Determine the [x, y] coordinate at the center of the cell enclosing the given text.  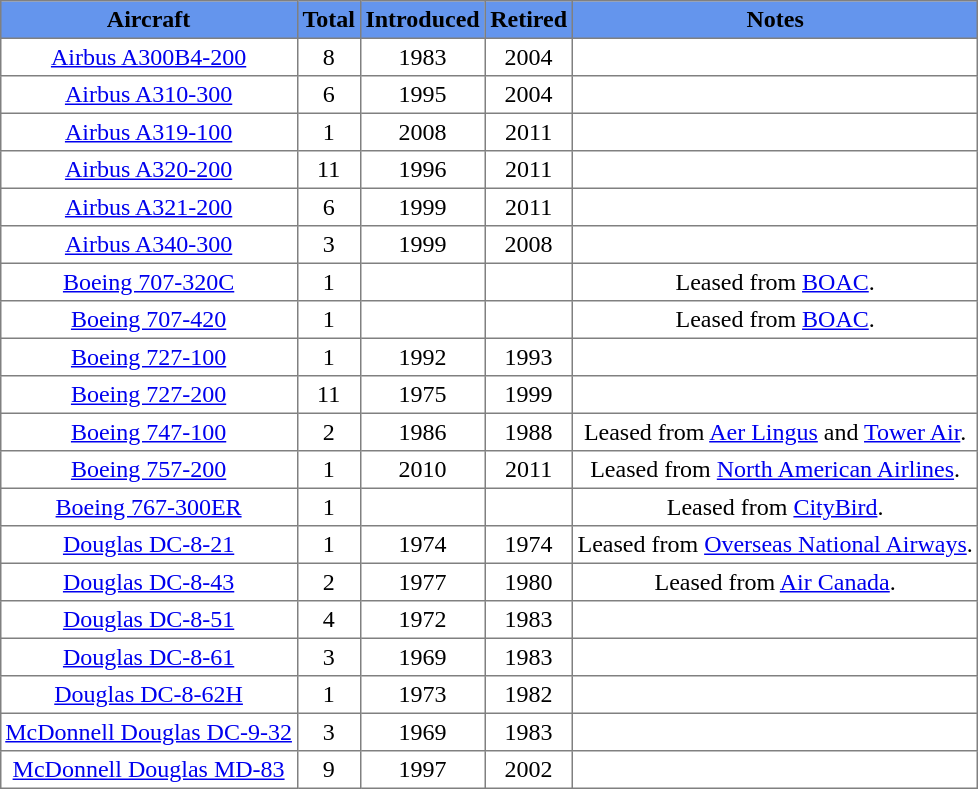
McDonnell Douglas DC-9-32 [148, 732]
Airbus A300B4-200 [148, 57]
Douglas DC-8-21 [148, 545]
9 [328, 770]
Douglas DC-8-62H [148, 695]
Leased from North American Airlines. [775, 470]
1980 [528, 582]
Douglas DC-8-51 [148, 620]
Boeing 747-100 [148, 432]
2010 [422, 470]
McDonnell Douglas MD-83 [148, 770]
Airbus A320-200 [148, 170]
Boeing 767-300ER [148, 507]
Douglas DC-8-61 [148, 657]
8 [328, 57]
Notes [775, 20]
Leased from Air Canada. [775, 582]
Total [328, 20]
1972 [422, 620]
2002 [528, 770]
4 [328, 620]
Boeing 727-100 [148, 357]
1986 [422, 432]
Boeing 707-320C [148, 282]
1993 [528, 357]
1997 [422, 770]
1992 [422, 357]
1988 [528, 432]
Leased from CityBird. [775, 507]
Leased from Overseas National Airways. [775, 545]
Introduced [422, 20]
Airbus A340-300 [148, 245]
Boeing 757-200 [148, 470]
Retired [528, 20]
Airbus A319-100 [148, 132]
1996 [422, 170]
Leased from Aer Lingus and Tower Air. [775, 432]
1982 [528, 695]
Boeing 727-200 [148, 395]
Boeing 707-420 [148, 320]
Aircraft [148, 20]
Airbus A321-200 [148, 207]
1975 [422, 395]
Airbus A310-300 [148, 95]
Douglas DC-8-43 [148, 582]
1995 [422, 95]
1973 [422, 695]
1977 [422, 582]
